Extract the (x, y) coordinate from the center of the cell holding the provided text.  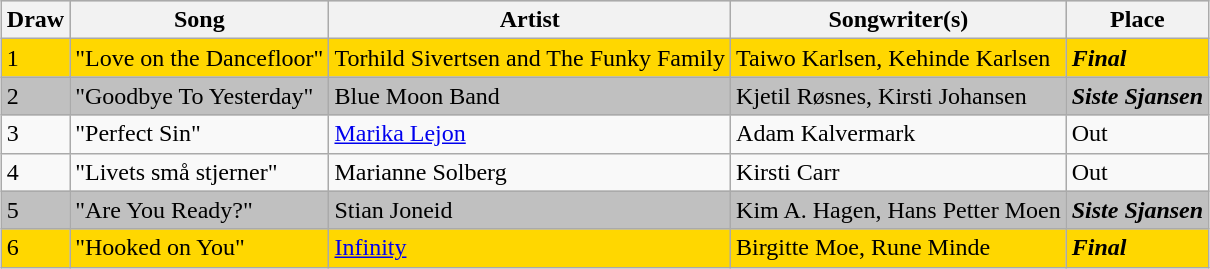
Birgitte Moe, Rune Minde (899, 248)
Blue Moon Band (530, 96)
Torhild Sivertsen and The Funky Family (530, 58)
Draw (35, 20)
"Livets små stjerner" (200, 172)
Song (200, 20)
"Perfect Sin" (200, 134)
Marika Lejon (530, 134)
"Goodbye To Yesterday" (200, 96)
Infinity (530, 248)
"Are You Ready?" (200, 210)
6 (35, 248)
"Hooked on You" (200, 248)
5 (35, 210)
4 (35, 172)
Stian Joneid (530, 210)
1 (35, 58)
3 (35, 134)
Taiwo Karlsen, Kehinde Karlsen (899, 58)
Kjetil Røsnes, Kirsti Johansen (899, 96)
Marianne Solberg (530, 172)
Kim A. Hagen, Hans Petter Moen (899, 210)
Artist (530, 20)
"Love on the Dancefloor" (200, 58)
Place (1137, 20)
Songwriter(s) (899, 20)
Adam Kalvermark (899, 134)
2 (35, 96)
Kirsti Carr (899, 172)
